Determine the (X, Y) coordinate at the center of the cell enclosing the given text.  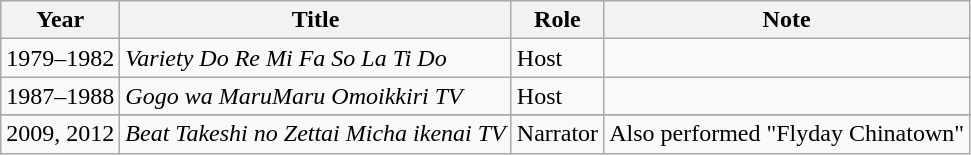
Note (787, 20)
Beat Takeshi no Zettai Micha ikenai TV (316, 134)
Gogo wa MaruMaru Omoikkiri TV (316, 96)
Variety Do Re Mi Fa So La Ti Do (316, 58)
Role (557, 20)
Year (60, 20)
1987–1988 (60, 96)
Title (316, 20)
Also performed "Flyday Chinatown" (787, 134)
1979–1982 (60, 58)
2009, 2012 (60, 134)
Narrator (557, 134)
